Find where the given text appears and provide that cell's center as [x, y] coordinate. 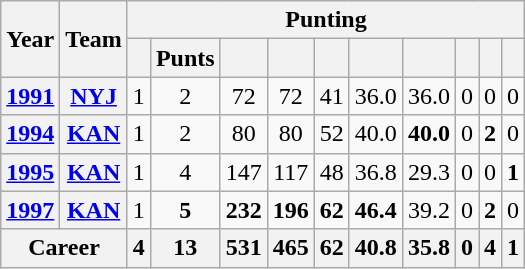
196 [290, 210]
Career [64, 248]
NYJ [94, 96]
41 [332, 96]
1995 [30, 172]
Year [30, 39]
39.2 [428, 210]
1994 [30, 134]
117 [290, 172]
40.8 [376, 248]
232 [244, 210]
13 [185, 248]
46.4 [376, 210]
465 [290, 248]
1997 [30, 210]
531 [244, 248]
36.8 [376, 172]
Punts [185, 58]
Punting [326, 20]
5 [185, 210]
29.3 [428, 172]
147 [244, 172]
Team [94, 39]
52 [332, 134]
1991 [30, 96]
48 [332, 172]
35.8 [428, 248]
